Capture the cell that displays the provided text and extract its [X, Y] central coordinate. 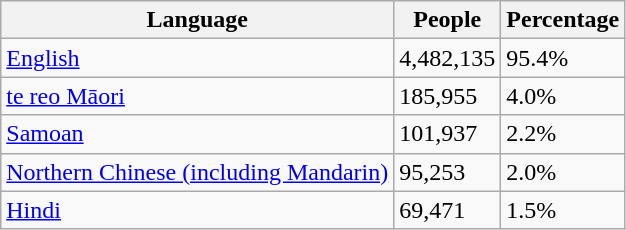
101,937 [448, 134]
2.2% [563, 134]
69,471 [448, 210]
4,482,135 [448, 58]
Samoan [198, 134]
1.5% [563, 210]
Hindi [198, 210]
95.4% [563, 58]
2.0% [563, 172]
Percentage [563, 20]
English [198, 58]
95,253 [448, 172]
People [448, 20]
Language [198, 20]
4.0% [563, 96]
te reo Māori [198, 96]
185,955 [448, 96]
Northern Chinese (including Mandarin) [198, 172]
